Return the [x, y] coordinate for the center point of the cell that contains the specified text.  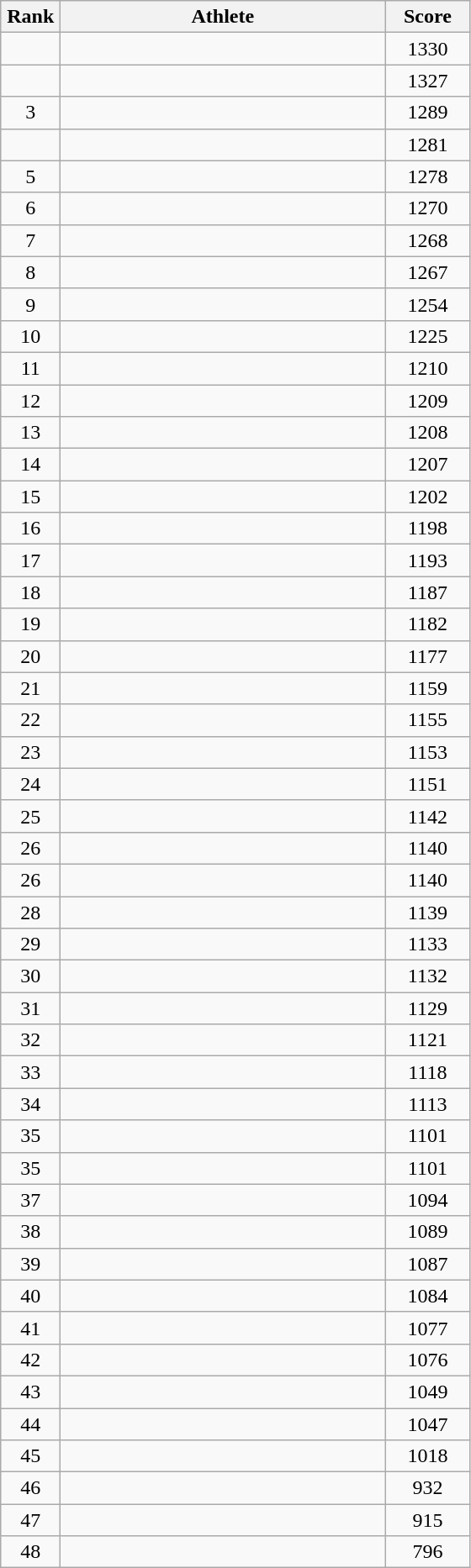
1155 [427, 720]
25 [30, 816]
15 [30, 497]
1267 [427, 272]
1177 [427, 656]
932 [427, 1488]
46 [30, 1488]
12 [30, 401]
1254 [427, 304]
1209 [427, 401]
8 [30, 272]
1151 [427, 784]
1129 [427, 1008]
32 [30, 1040]
1198 [427, 529]
1208 [427, 433]
1278 [427, 176]
Athlete [223, 17]
3 [30, 113]
14 [30, 465]
47 [30, 1520]
11 [30, 368]
29 [30, 944]
16 [30, 529]
1133 [427, 944]
Score [427, 17]
41 [30, 1328]
48 [30, 1552]
1202 [427, 497]
20 [30, 656]
13 [30, 433]
22 [30, 720]
9 [30, 304]
1087 [427, 1264]
1084 [427, 1296]
1077 [427, 1328]
1049 [427, 1392]
1089 [427, 1232]
1153 [427, 752]
40 [30, 1296]
34 [30, 1104]
1113 [427, 1104]
21 [30, 688]
1207 [427, 465]
44 [30, 1424]
31 [30, 1008]
33 [30, 1072]
19 [30, 624]
7 [30, 240]
39 [30, 1264]
45 [30, 1456]
1047 [427, 1424]
6 [30, 208]
1210 [427, 368]
1118 [427, 1072]
1132 [427, 976]
1076 [427, 1360]
23 [30, 752]
1121 [427, 1040]
1327 [427, 81]
38 [30, 1232]
1094 [427, 1200]
17 [30, 560]
1289 [427, 113]
1142 [427, 816]
37 [30, 1200]
1330 [427, 49]
1187 [427, 592]
1193 [427, 560]
1182 [427, 624]
43 [30, 1392]
796 [427, 1552]
1225 [427, 336]
1268 [427, 240]
24 [30, 784]
1270 [427, 208]
915 [427, 1520]
1281 [427, 145]
1159 [427, 688]
10 [30, 336]
28 [30, 912]
1139 [427, 912]
18 [30, 592]
Rank [30, 17]
5 [30, 176]
30 [30, 976]
1018 [427, 1456]
42 [30, 1360]
